From the cell containing the given text, extract its center point as [x, y] coordinate. 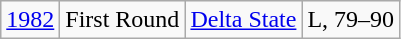
First Round [122, 20]
L, 79–90 [351, 20]
Delta State [244, 20]
1982 [30, 20]
